Extract the (X, Y) coordinate from the center of the cell holding the provided text.  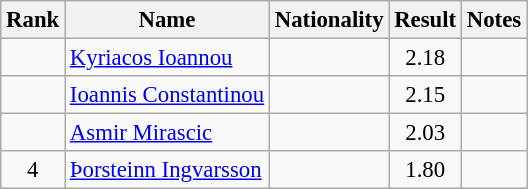
2.15 (426, 95)
4 (33, 170)
Þorsteinn Ingvarsson (168, 170)
2.18 (426, 58)
2.03 (426, 133)
Rank (33, 20)
Notes (494, 20)
Kyriacos Ioannou (168, 58)
Asmir Mirascic (168, 133)
Ioannis Constantinou (168, 95)
Nationality (328, 20)
Result (426, 20)
1.80 (426, 170)
Name (168, 20)
